Find where the given text appears and provide that cell's center as (x, y) coordinate. 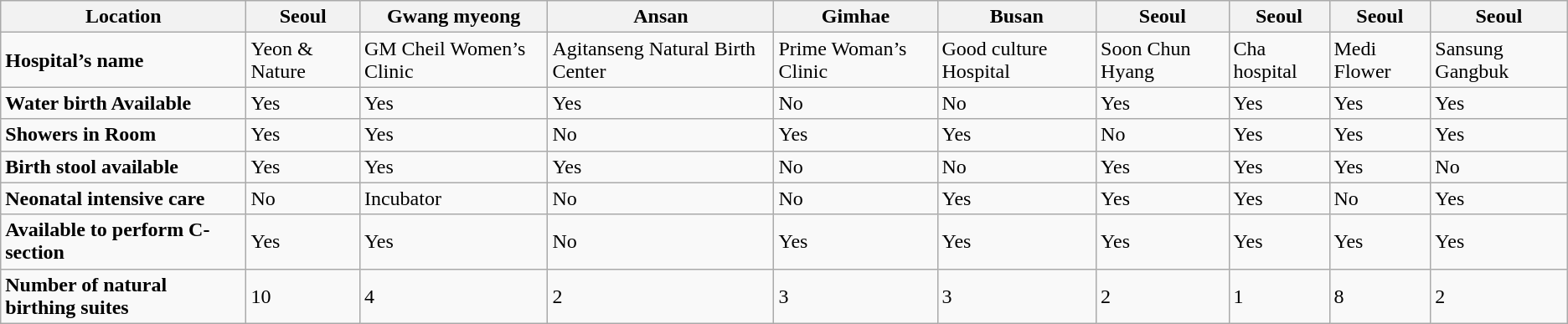
Showers in Room (124, 135)
Water birth Available (124, 103)
Good culture Hospital (1017, 60)
Soon Chun Hyang (1163, 60)
Medi Flower (1380, 60)
Busan (1017, 17)
Birth stool available (124, 167)
Gwang myeong (454, 17)
Agitanseng Natural Birth Center (661, 60)
Neonatal intensive care (124, 198)
Number of natural birthing suites (124, 296)
GM Cheil Women’s Clinic (454, 60)
Hospital’s name (124, 60)
1 (1279, 296)
4 (454, 296)
Location (124, 17)
Available to perform C-section (124, 241)
Gimhae (856, 17)
Yeon & Nature (303, 60)
Cha hospital (1279, 60)
Prime Woman’s Clinic (856, 60)
Incubator (454, 198)
10 (303, 296)
Ansan (661, 17)
8 (1380, 296)
Sansung Gangbuk (1499, 60)
